Return [x, y] of the center of cell containing provided text 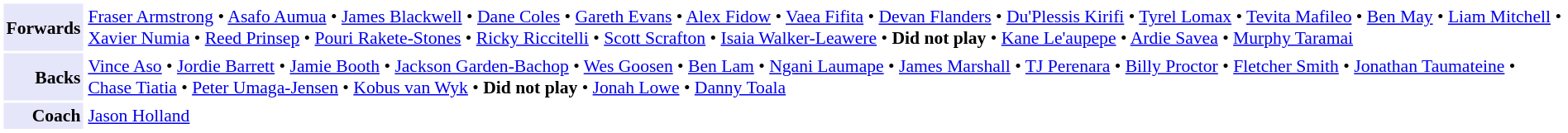
Forwards [43, 26]
Coach [43, 116]
Jason Holland [825, 116]
Backs [43, 76]
